From the cell containing the given text, extract its center point as [X, Y] coordinate. 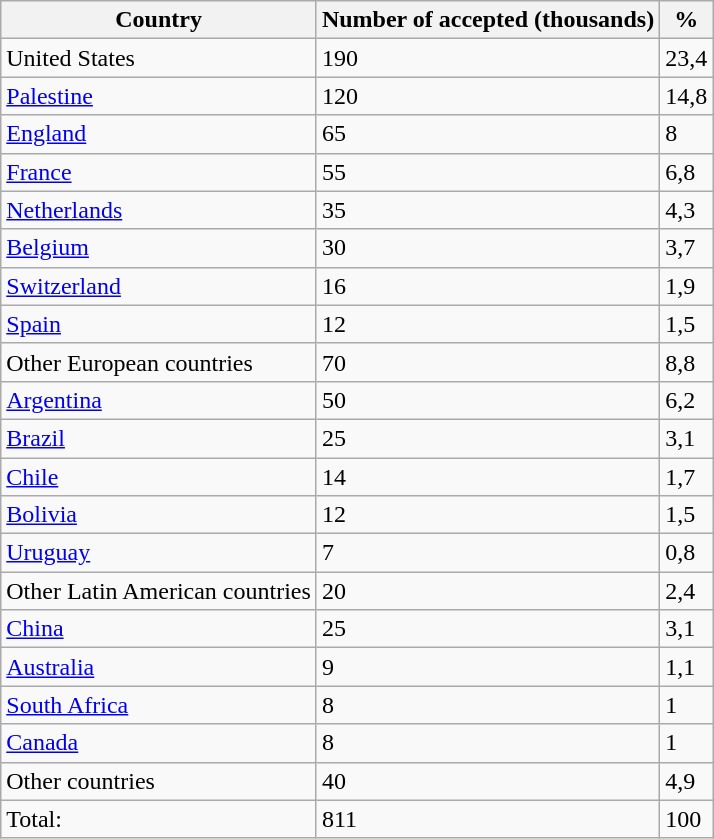
6,2 [686, 400]
Australia [159, 667]
Switzerland [159, 286]
Chile [159, 477]
35 [488, 210]
1,7 [686, 477]
190 [488, 58]
Country [159, 20]
South Africa [159, 705]
16 [488, 286]
Brazil [159, 438]
% [686, 20]
7 [488, 553]
China [159, 629]
9 [488, 667]
65 [488, 134]
Number of accepted (thousands) [488, 20]
811 [488, 819]
14,8 [686, 96]
England [159, 134]
1,9 [686, 286]
Other countries [159, 781]
Palestine [159, 96]
Belgium [159, 248]
40 [488, 781]
Other Latin American countries [159, 591]
Spain [159, 324]
Total: [159, 819]
United States [159, 58]
Canada [159, 743]
4,3 [686, 210]
6,8 [686, 172]
23,4 [686, 58]
Bolivia [159, 515]
Other European countries [159, 362]
3,7 [686, 248]
France [159, 172]
50 [488, 400]
2,4 [686, 591]
55 [488, 172]
1,1 [686, 667]
100 [686, 819]
0,8 [686, 553]
20 [488, 591]
120 [488, 96]
Argentina [159, 400]
4,9 [686, 781]
14 [488, 477]
8,8 [686, 362]
Uruguay [159, 553]
Netherlands [159, 210]
70 [488, 362]
30 [488, 248]
